Locate the cell with the specified text and output its [X, Y] center coordinate. 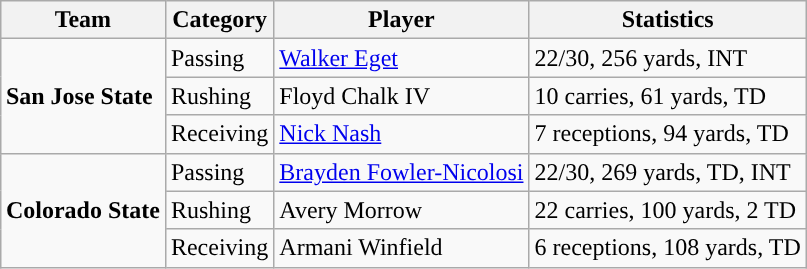
Walker Eget [402, 58]
22/30, 269 yards, TD, INT [668, 172]
Category [219, 20]
7 receptions, 94 yards, TD [668, 134]
Avery Morrow [402, 210]
Player [402, 20]
22 carries, 100 yards, 2 TD [668, 210]
Statistics [668, 20]
Nick Nash [402, 134]
6 receptions, 108 yards, TD [668, 248]
Floyd Chalk IV [402, 96]
Colorado State [82, 210]
Team [82, 20]
10 carries, 61 yards, TD [668, 96]
22/30, 256 yards, INT [668, 58]
Armani Winfield [402, 248]
San Jose State [82, 96]
Brayden Fowler-Nicolosi [402, 172]
